Identify which cell holds the provided text, then report its (X, Y) central coordinate. 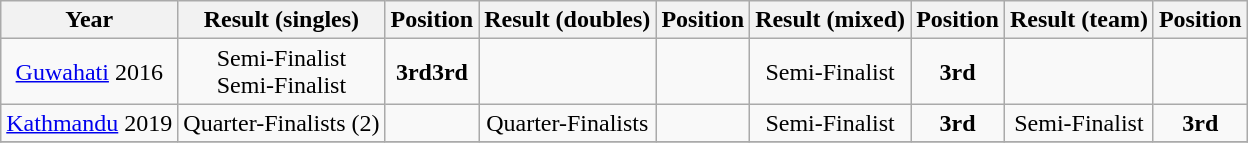
Year (90, 20)
Quarter-Finalists (2) (282, 123)
Semi-FinalistSemi-Finalist (282, 72)
Kathmandu 2019 (90, 123)
Result (doubles) (568, 20)
Result (singles) (282, 20)
Guwahati 2016 (90, 72)
Result (team) (1078, 20)
Quarter-Finalists (568, 123)
3rd3rd (432, 72)
Result (mixed) (830, 20)
